Return [x, y] of the center of cell containing provided text 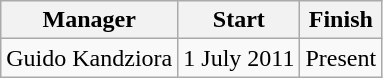
Guido Kandziora [90, 58]
Finish [341, 20]
1 July 2011 [239, 58]
Present [341, 58]
Start [239, 20]
Manager [90, 20]
